Locate the cell with the specified text and output its [X, Y] center coordinate. 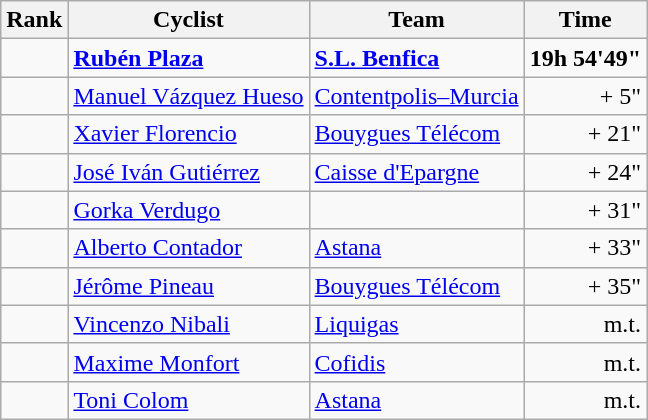
Toni Colom [188, 400]
+ 31" [585, 210]
Jérôme Pineau [188, 286]
Rank [34, 20]
Caisse d'Epargne [416, 172]
+ 21" [585, 134]
Time [585, 20]
Team [416, 20]
19h 54'49" [585, 58]
José Iván Gutiérrez [188, 172]
Vincenzo Nibali [188, 324]
Cyclist [188, 20]
Contentpolis–Murcia [416, 96]
Alberto Contador [188, 248]
Manuel Vázquez Hueso [188, 96]
Rubén Plaza [188, 58]
S.L. Benfica [416, 58]
+ 33" [585, 248]
+ 5" [585, 96]
Gorka Verdugo [188, 210]
Cofidis [416, 362]
Xavier Florencio [188, 134]
+ 35" [585, 286]
Maxime Monfort [188, 362]
+ 24" [585, 172]
Liquigas [416, 324]
